Locate the cell with the specified text and output its (x, y) center coordinate. 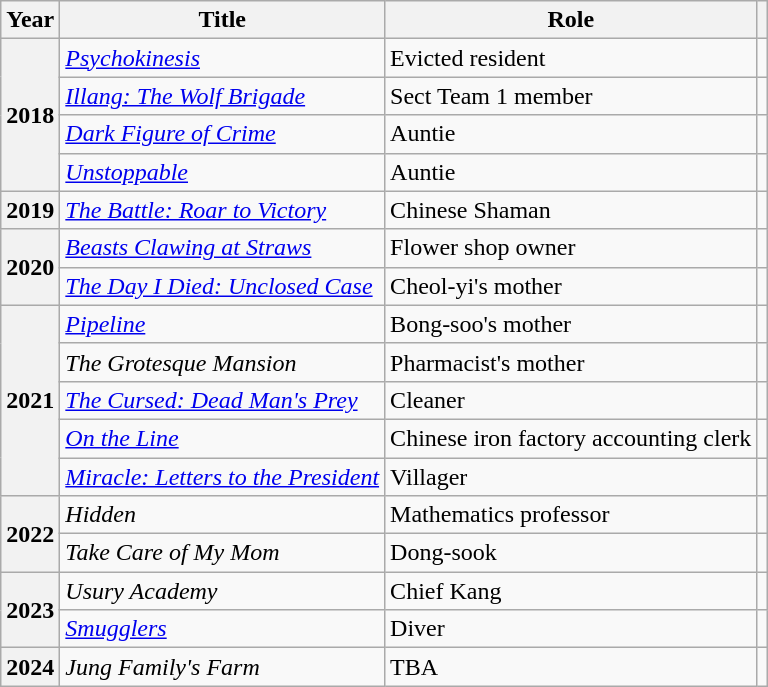
Role (571, 20)
Pharmacist's mother (571, 362)
Cheol-yi's mother (571, 286)
2021 (30, 400)
Jung Family's Farm (222, 667)
The Grotesque Mansion (222, 362)
Psychokinesis (222, 58)
Unstoppable (222, 172)
2018 (30, 115)
TBA (571, 667)
Year (30, 20)
Dong-sook (571, 553)
2024 (30, 667)
Title (222, 20)
The Cursed: Dead Man's Prey (222, 400)
Diver (571, 629)
Evicted resident (571, 58)
Miracle: Letters to the President (222, 477)
Usury Academy (222, 591)
2020 (30, 267)
Mathematics professor (571, 515)
Dark Figure of Crime (222, 134)
The Battle: Roar to Victory (222, 210)
Chinese iron factory accounting clerk (571, 438)
Illang: The Wolf Brigade (222, 96)
Cleaner (571, 400)
Smugglers (222, 629)
Flower shop owner (571, 248)
Villager (571, 477)
Bong-soo's mother (571, 324)
Beasts Clawing at Straws (222, 248)
2023 (30, 610)
On the Line (222, 438)
2022 (30, 534)
Sect Team 1 member (571, 96)
2019 (30, 210)
Pipeline (222, 324)
Chinese Shaman (571, 210)
Take Care of My Mom (222, 553)
Hidden (222, 515)
Chief Kang (571, 591)
The Day I Died: Unclosed Case (222, 286)
